Determine the [x, y] coordinate at the center of the cell enclosing the given text.  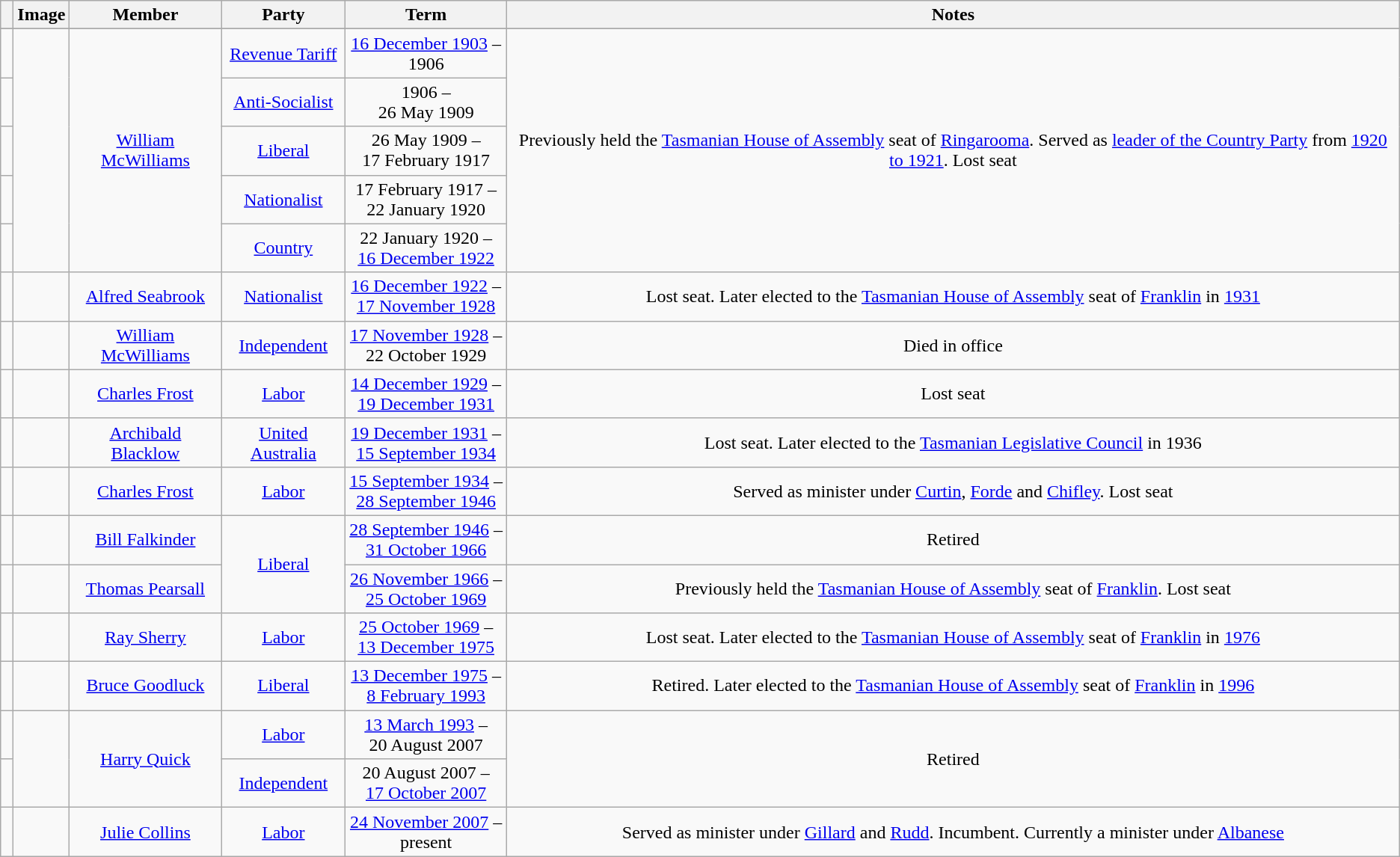
Lost seat. Later elected to the Tasmanian Legislative Council in 1936 [953, 443]
Alfred Seabrook [145, 296]
Party [283, 15]
13 December 1975 –8 February 1993 [426, 686]
Image [42, 15]
Died in office [953, 345]
17 November 1928 –22 October 1929 [426, 345]
Country [283, 248]
20 August 2007 –17 October 2007 [426, 784]
13 March 1993 –20 August 2007 [426, 734]
Archibald Blacklow [145, 443]
Lost seat. Later elected to the Tasmanian House of Assembly seat of Franklin in 1976 [953, 637]
17 February 1917 –22 January 1920 [426, 199]
Anti-Socialist [283, 102]
Notes [953, 15]
Previously held the Tasmanian House of Assembly seat of Ringarooma. Served as leader of the Country Party from 1920 to 1921. Lost seat [953, 151]
25 October 1969 –13 December 1975 [426, 637]
Ray Sherry [145, 637]
Harry Quick [145, 759]
Member [145, 15]
Lost seat. Later elected to the Tasmanian House of Assembly seat of Franklin in 1931 [953, 296]
Served as minister under Curtin, Forde and Chifley. Lost seat [953, 491]
Previously held the Tasmanian House of Assembly seat of Franklin. Lost seat [953, 588]
19 December 1931 –15 September 1934 [426, 443]
Lost seat [953, 393]
24 November 2007 –present [426, 832]
Term [426, 15]
15 September 1934 –28 September 1946 [426, 491]
Bruce Goodluck [145, 686]
16 December 1922 –17 November 1928 [426, 296]
Served as minister under Gillard and Rudd. Incumbent. Currently a minister under Albanese [953, 832]
Julie Collins [145, 832]
26 November 1966 –25 October 1969 [426, 588]
Thomas Pearsall [145, 588]
Retired. Later elected to the Tasmanian House of Assembly seat of Franklin in 1996 [953, 686]
Revenue Tariff [283, 54]
Bill Falkinder [145, 540]
1906 –26 May 1909 [426, 102]
22 January 1920 –16 December 1922 [426, 248]
16 December 1903 –1906 [426, 54]
United Australia [283, 443]
26 May 1909 –17 February 1917 [426, 151]
28 September 1946 –31 October 1966 [426, 540]
14 December 1929 –19 December 1931 [426, 393]
